Find where the given text appears and provide that cell's center as [x, y] coordinate. 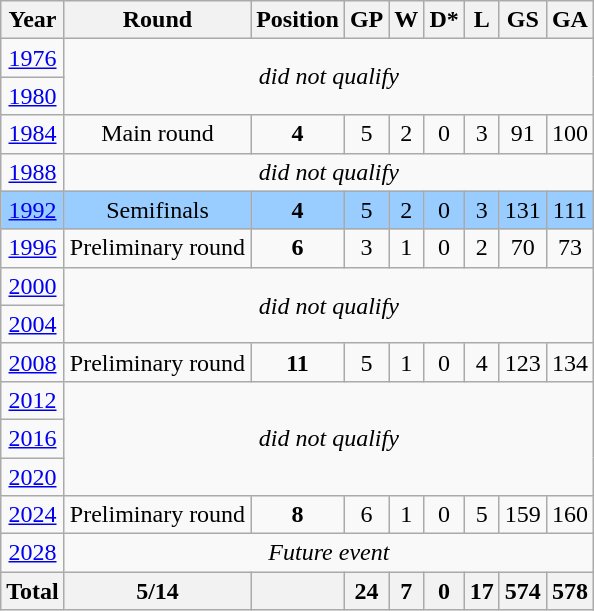
GA [570, 20]
GP [366, 20]
2004 [33, 324]
2016 [33, 438]
24 [366, 591]
1988 [33, 172]
D* [444, 20]
131 [522, 210]
2020 [33, 477]
2012 [33, 400]
L [482, 20]
Future event [328, 553]
Main round [157, 134]
1984 [33, 134]
70 [522, 248]
574 [522, 591]
1980 [33, 96]
2008 [33, 362]
17 [482, 591]
578 [570, 591]
111 [570, 210]
Total [33, 591]
7 [406, 591]
134 [570, 362]
5/14 [157, 591]
159 [522, 515]
123 [522, 362]
2024 [33, 515]
Year [33, 20]
1976 [33, 58]
W [406, 20]
Position [298, 20]
73 [570, 248]
91 [522, 134]
8 [298, 515]
2000 [33, 286]
1996 [33, 248]
Round [157, 20]
GS [522, 20]
100 [570, 134]
1992 [33, 210]
160 [570, 515]
2028 [33, 553]
11 [298, 362]
Semifinals [157, 210]
